Determine the [X, Y] coordinate at the center of the cell enclosing the given text.  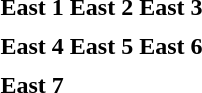
East 5 [101, 46]
